Locate the cell with the specified text and output its [X, Y] center coordinate. 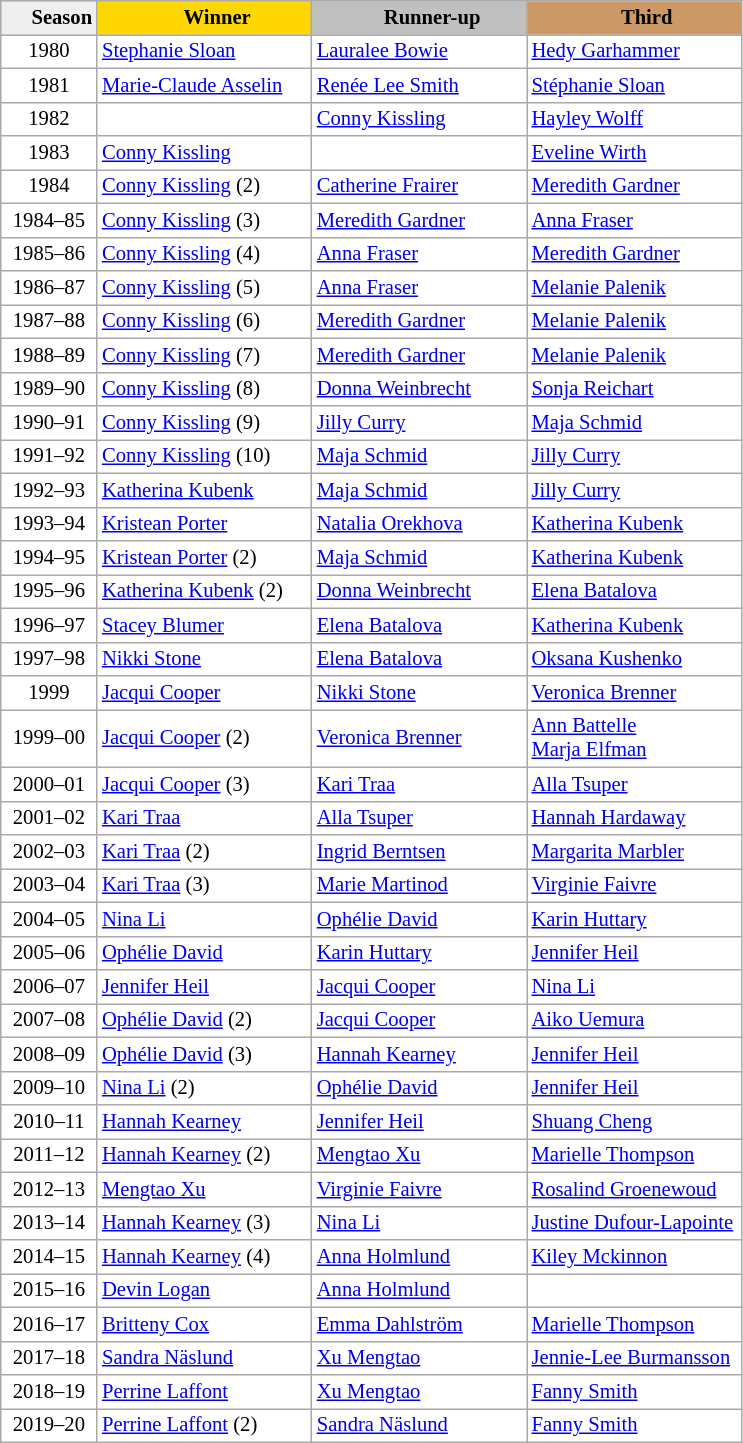
Winner [204, 17]
Kiley Mckinnon [634, 1257]
1986–87 [49, 287]
Catherine Frairer [420, 186]
Conny Kissling (6) [204, 321]
Rosalind Groenewoud [634, 1189]
Conny Kissling (10) [204, 456]
Stéphanie Sloan [634, 85]
1994–95 [49, 557]
2000–01 [49, 784]
Hannah Hardaway [634, 818]
2018–19 [49, 1391]
Ophélie David (3) [204, 1054]
2017–18 [49, 1358]
Justine Dufour-Lapointe [634, 1223]
Kari Traa (3) [204, 885]
Sonja Reichart [634, 389]
Third [634, 17]
2019–20 [49, 1425]
1990–91 [49, 423]
Margarita Marbler [634, 851]
Shuang Cheng [634, 1121]
1995–96 [49, 591]
2007–08 [49, 1020]
Britteny Cox [204, 1324]
2014–15 [49, 1257]
2015–16 [49, 1290]
Conny Kissling (2) [204, 186]
2001–02 [49, 818]
Hannah Kearney (3) [204, 1223]
Jacqui Cooper (2) [204, 738]
2002–03 [49, 851]
Aiko Uemura [634, 1020]
Ann Battelle Marja Elfman [634, 738]
Natalia Orekhova [420, 524]
1984–85 [49, 220]
Marie-Claude Asselin [204, 85]
1984 [49, 186]
Nina Li (2) [204, 1088]
2011–12 [49, 1155]
2010–11 [49, 1121]
Season [49, 17]
Conny Kissling (8) [204, 389]
Perrine Laffont [204, 1391]
2012–13 [49, 1189]
1993–94 [49, 524]
2003–04 [49, 885]
2004–05 [49, 919]
1997–98 [49, 659]
Kristean Porter [204, 524]
Kristean Porter (2) [204, 557]
Devin Logan [204, 1290]
1987–88 [49, 321]
2006–07 [49, 987]
1992–93 [49, 490]
Hayley Wolff [634, 119]
Renée Lee Smith [420, 85]
2005–06 [49, 953]
1982 [49, 119]
Ophélie David (2) [204, 1020]
Marie Martinod [420, 885]
1985–86 [49, 254]
1988–89 [49, 355]
Perrine Laffont (2) [204, 1425]
1983 [49, 153]
2008–09 [49, 1054]
Emma Dahlström [420, 1324]
Eveline Wirth [634, 153]
Stacey Blumer [204, 625]
1981 [49, 85]
Conny Kissling (9) [204, 423]
Ingrid Berntsen [420, 851]
Oksana Kushenko [634, 659]
Jennie-Lee Burmansson [634, 1358]
Conny Kissling (7) [204, 355]
Kari Traa (2) [204, 851]
Runner-up [420, 17]
2013–14 [49, 1223]
1999 [49, 693]
1991–92 [49, 456]
Conny Kissling (3) [204, 220]
Stephanie Sloan [204, 51]
Conny Kissling (4) [204, 254]
1980 [49, 51]
Jacqui Cooper (3) [204, 784]
Lauralee Bowie [420, 51]
1999–00 [49, 738]
Hannah Kearney (2) [204, 1155]
Katherina Kubenk (2) [204, 591]
1989–90 [49, 389]
Hedy Garhammer [634, 51]
1996–97 [49, 625]
2016–17 [49, 1324]
2009–10 [49, 1088]
Hannah Kearney (4) [204, 1257]
Conny Kissling (5) [204, 287]
